Find where the given text appears and provide that cell's center as (x, y) coordinate. 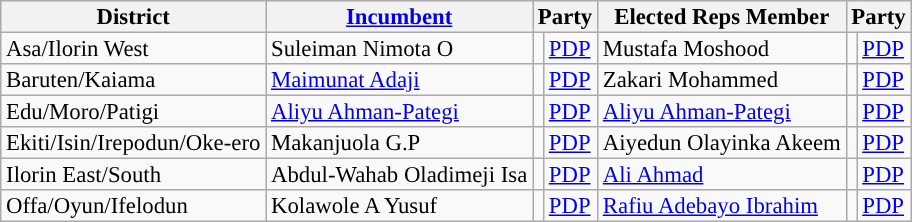
Asa/Ilorin West (134, 49)
Offa/Oyun/Ifelodun (134, 206)
Kolawole A Yusuf (400, 206)
Baruten/Kaiama (134, 80)
Ekiti/Isin/Irepodun/Oke-ero (134, 143)
Ilorin East/South (134, 175)
Mustafa Moshood (722, 49)
Maimunat Adaji (400, 80)
Aiyedun Olayinka Akeem (722, 143)
Makanjuola G.P (400, 143)
Suleiman Nimota O (400, 49)
Zakari Mohammed (722, 80)
District (134, 17)
Ali Ahmad (722, 175)
Edu/Moro/Patigi (134, 112)
Abdul-Wahab Oladimeji Isa (400, 175)
Elected Reps Member (722, 17)
Incumbent (400, 17)
Rafiu Adebayo Ibrahim (722, 206)
